Capture the cell that displays the provided text and extract its [X, Y] central coordinate. 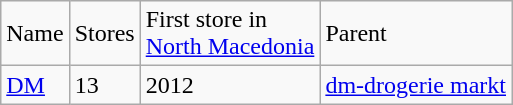
2012 [230, 85]
DM [35, 85]
Name [35, 34]
First store inNorth Macedonia [230, 34]
Parent [416, 34]
13 [104, 85]
Stores [104, 34]
dm-drogerie markt [416, 85]
